From the cell containing the given text, extract its center point as (x, y) coordinate. 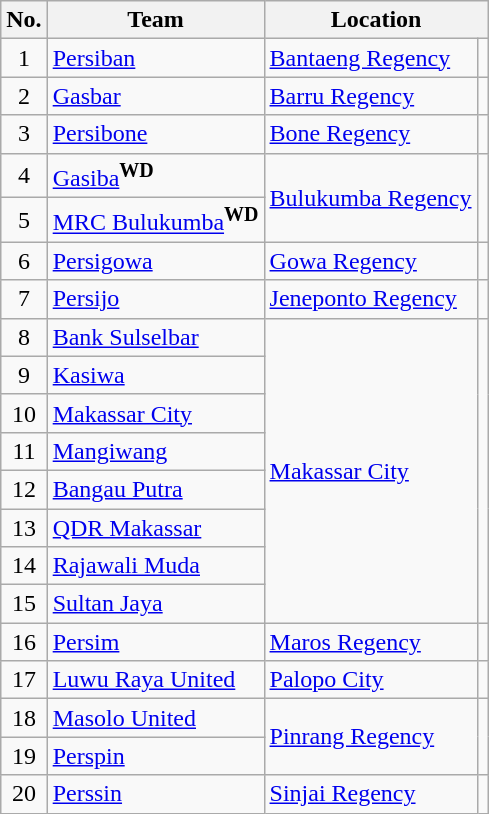
Barru Regency (370, 96)
10 (24, 413)
15 (24, 604)
Perssin (156, 794)
14 (24, 566)
Perspin (156, 756)
4 (24, 176)
9 (24, 375)
Bantaeng Regency (370, 58)
Bank Sulselbar (156, 337)
7 (24, 299)
Team (156, 20)
Persim (156, 642)
17 (24, 680)
Rajawali Muda (156, 566)
GasibaWD (156, 176)
Persiban (156, 58)
MRC BulukumbaWD (156, 220)
Jeneponto Regency (370, 299)
Luwu Raya United (156, 680)
QDR Makassar (156, 528)
Bangau Putra (156, 489)
6 (24, 261)
Persibone (156, 134)
Sinjai Regency (370, 794)
Bone Regency (370, 134)
Gowa Regency (370, 261)
Mangiwang (156, 451)
19 (24, 756)
5 (24, 220)
Bulukumba Regency (370, 198)
1 (24, 58)
18 (24, 718)
20 (24, 794)
Gasbar (156, 96)
Palopo City (370, 680)
Persijo (156, 299)
12 (24, 489)
3 (24, 134)
Kasiwa (156, 375)
13 (24, 528)
Pinrang Regency (370, 737)
No. (24, 20)
Location (376, 20)
8 (24, 337)
Masolo United (156, 718)
11 (24, 451)
Persigowa (156, 261)
Maros Regency (370, 642)
2 (24, 96)
16 (24, 642)
Sultan Jaya (156, 604)
